Determine the [x, y] coordinate at the center of the cell enclosing the given text.  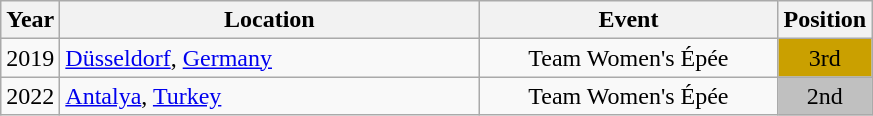
3rd [825, 58]
2019 [30, 58]
Location [270, 20]
Year [30, 20]
Event [628, 20]
Position [825, 20]
Antalya, Turkey [270, 96]
Düsseldorf, Germany [270, 58]
2nd [825, 96]
2022 [30, 96]
